Return the [X, Y] coordinate for the center point of the cell that contains the specified text.  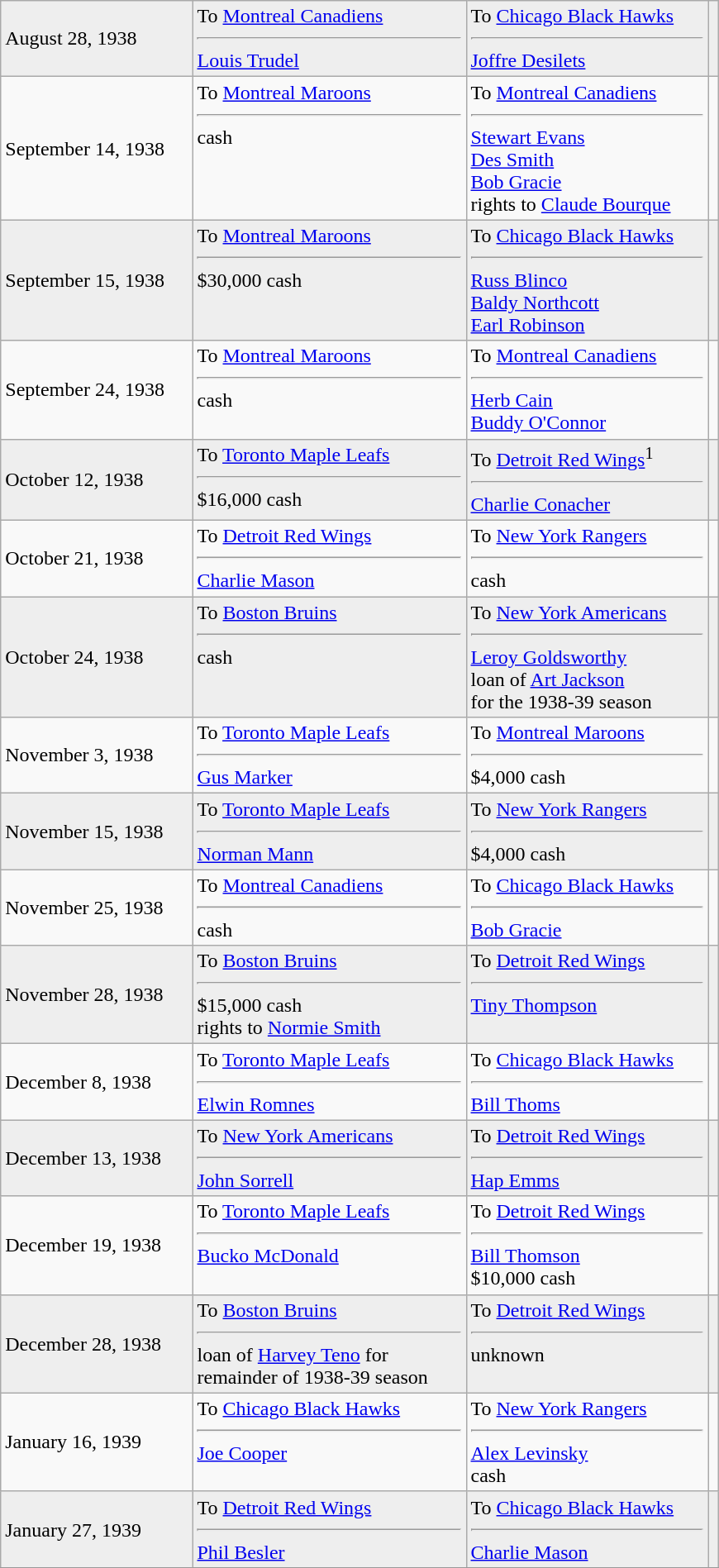
January 27, 1939 [97, 1529]
To Detroit Red WingsPhil Besler [329, 1529]
To Boston Bruinsloan of Harvey Teno forremainder of 1938-39 season [329, 1344]
To Chicago Black HawksRuss BlincoBaldy NorthcottEarl Robinson [587, 280]
November 3, 1938 [97, 755]
To Chicago Black HawksJoe Cooper [329, 1442]
To Montreal Maroons$30,000 cash [329, 280]
To Montreal CanadiensLouis Trudel [329, 39]
To Detroit Red WingsTiny Thompson [587, 995]
To Detroit Red Wings1Charlie Conacher [587, 479]
To Toronto Maple LeafsElwin Romnes [329, 1082]
December 8, 1938 [97, 1082]
To New York Rangerscash [587, 559]
December 19, 1938 [97, 1245]
To Toronto Maple LeafsBucko McDonald [329, 1245]
August 28, 1938 [97, 39]
To New York AmericansLeroy Goldsworthyloan of Art Jacksonfor the 1938-39 season [587, 657]
To Toronto Maple LeafsNorman Mann [329, 832]
To New York RangersAlex Levinskycash [587, 1442]
November 25, 1938 [97, 908]
To Montreal CanadiensStewart EvansDes SmithBob Gracierights to Claude Bourque [587, 149]
September 24, 1938 [97, 390]
To Chicago Black HawksBill Thoms [587, 1082]
December 13, 1938 [97, 1158]
To Boston Bruinscash [329, 657]
To Montreal Canadienscash [329, 908]
To Toronto Maple Leafs$16,000 cash [329, 479]
November 28, 1938 [97, 995]
To Montreal CanadiensHerb CainBuddy O'Connor [587, 390]
To New York Rangers$4,000 cash [587, 832]
September 14, 1938 [97, 149]
To Toronto Maple LeafsGus Marker [329, 755]
November 15, 1938 [97, 832]
To Detroit Red WingsHap Emms [587, 1158]
To Chicago Black HawksBob Gracie [587, 908]
December 28, 1938 [97, 1344]
October 12, 1938 [97, 479]
To Detroit Red WingsBill Thomson$10,000 cash [587, 1245]
September 15, 1938 [97, 280]
To Detroit Red Wingsunknown [587, 1344]
To Detroit Red WingsCharlie Mason [329, 559]
To Boston Bruins$15,000 cashrights to Normie Smith [329, 995]
To Chicago Black HawksJoffre Desilets [587, 39]
October 21, 1938 [97, 559]
January 16, 1939 [97, 1442]
To Montreal Maroons$4,000 cash [587, 755]
To Chicago Black HawksCharlie Mason [587, 1529]
October 24, 1938 [97, 657]
To New York AmericansJohn Sorrell [329, 1158]
